Output the [x, y] coordinate of the center of the cell containing the given text.  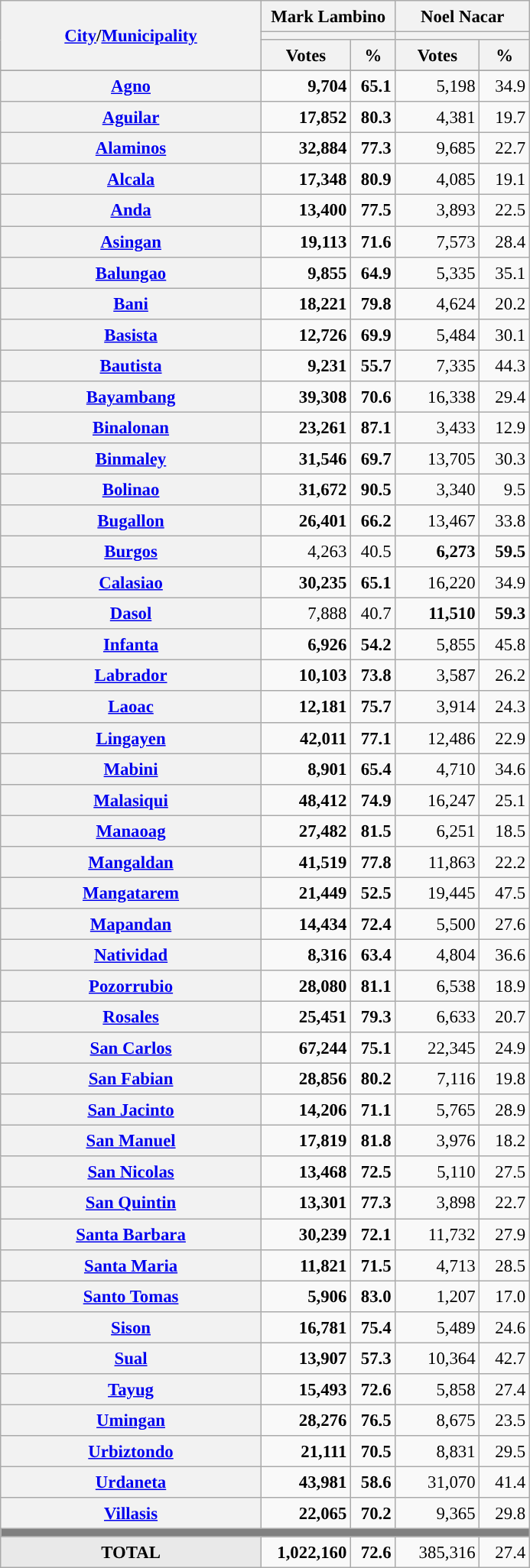
Binmaley [132, 458]
Noel Nacar [463, 17]
Mapandan [132, 925]
Infanta [132, 645]
6,273 [437, 552]
4,713 [437, 1265]
Alaminos [132, 148]
22.5 [505, 211]
43,981 [306, 1482]
13,705 [437, 458]
77.5 [373, 211]
4,263 [306, 552]
Bayambang [132, 397]
17,348 [306, 179]
San Carlos [132, 1048]
Mark Lambino [328, 17]
28,080 [306, 986]
13,468 [306, 1172]
83.0 [373, 1296]
23.5 [505, 1420]
36.6 [505, 955]
Natividad [132, 955]
Asingan [132, 241]
24.3 [505, 708]
76.5 [373, 1420]
66.2 [373, 521]
55.7 [373, 365]
3,898 [437, 1203]
4,381 [437, 118]
8,901 [306, 769]
16,220 [437, 582]
18.9 [505, 986]
5,765 [437, 1110]
6,251 [437, 831]
Mangatarem [132, 893]
TOTAL [132, 1553]
Urbiztondo [132, 1452]
40.5 [373, 552]
9,855 [306, 272]
31,070 [437, 1482]
7,116 [437, 1079]
73.8 [373, 675]
San Nicolas [132, 1172]
Santa Barbara [132, 1235]
Malasiqui [132, 799]
30,235 [306, 582]
3,976 [437, 1142]
71.1 [373, 1110]
65.4 [373, 769]
12,486 [437, 738]
Mangaldan [132, 862]
8,675 [437, 1420]
Mabini [132, 769]
29.5 [505, 1452]
17.0 [505, 1296]
Santo Tomas [132, 1296]
Bautista [132, 365]
27,482 [306, 831]
13,400 [306, 211]
30,239 [306, 1235]
42.7 [505, 1359]
Sual [132, 1359]
Agno [132, 87]
Urdaneta [132, 1482]
80.2 [373, 1079]
12.9 [505, 428]
6,538 [437, 986]
33.8 [505, 521]
81.8 [373, 1142]
69.7 [373, 458]
7,888 [306, 614]
26.2 [505, 675]
4,624 [437, 304]
39,308 [306, 397]
Laoac [132, 708]
70.2 [373, 1513]
77.1 [373, 738]
31,672 [306, 489]
5,906 [306, 1296]
29.8 [505, 1513]
4,085 [437, 179]
Labrador [132, 675]
79.3 [373, 1018]
10,364 [437, 1359]
9.5 [505, 489]
18.2 [505, 1142]
8,316 [306, 955]
23,261 [306, 428]
6,633 [437, 1018]
27.5 [505, 1172]
59.3 [505, 614]
Alcala [132, 179]
28.5 [505, 1265]
30.3 [505, 458]
57.3 [373, 1359]
19.1 [505, 179]
13,467 [437, 521]
Umingan [132, 1420]
10,103 [306, 675]
21,449 [306, 893]
67,244 [306, 1048]
Bugallon [132, 521]
1,207 [437, 1296]
80.9 [373, 179]
11,510 [437, 614]
5,489 [437, 1327]
47.5 [505, 893]
28,276 [306, 1420]
70.5 [373, 1452]
71.5 [373, 1265]
34.6 [505, 769]
54.2 [373, 645]
28.9 [505, 1110]
18.5 [505, 831]
24.6 [505, 1327]
26,401 [306, 521]
72.1 [373, 1235]
31,546 [306, 458]
16,338 [437, 397]
22,065 [306, 1513]
19.8 [505, 1079]
41,519 [306, 862]
Anda [132, 211]
75.7 [373, 708]
74.9 [373, 799]
16,781 [306, 1327]
24.9 [505, 1048]
5,858 [437, 1389]
72.5 [373, 1172]
Bani [132, 304]
71.6 [373, 241]
385,316 [437, 1553]
30.1 [505, 335]
52.5 [373, 893]
45.8 [505, 645]
69.9 [373, 335]
35.1 [505, 272]
9,365 [437, 1513]
3,914 [437, 708]
27.9 [505, 1235]
San Quintin [132, 1203]
14,206 [306, 1110]
3,893 [437, 211]
7,335 [437, 365]
22.9 [505, 738]
22.2 [505, 862]
Sison [132, 1327]
79.8 [373, 304]
27.6 [505, 925]
64.9 [373, 272]
6,926 [306, 645]
Santa Maria [132, 1265]
Balungao [132, 272]
3,340 [437, 489]
Dasol [132, 614]
Rosales [132, 1018]
32,884 [306, 148]
Villasis [132, 1513]
13,301 [306, 1203]
11,732 [437, 1235]
San Fabian [132, 1079]
1,022,160 [306, 1553]
58.6 [373, 1482]
Burgos [132, 552]
19.7 [505, 118]
11,821 [306, 1265]
19,113 [306, 241]
3,433 [437, 428]
19,445 [437, 893]
75.1 [373, 1048]
41.4 [505, 1482]
12,726 [306, 335]
81.5 [373, 831]
16,247 [437, 799]
21,111 [306, 1452]
70.6 [373, 397]
9,704 [306, 87]
25,451 [306, 1018]
5,855 [437, 645]
81.1 [373, 986]
San Jacinto [132, 1110]
28.4 [505, 241]
20.2 [505, 304]
80.3 [373, 118]
5,198 [437, 87]
17,819 [306, 1142]
5,500 [437, 925]
25.1 [505, 799]
20.7 [505, 1018]
San Manuel [132, 1142]
9,685 [437, 148]
3,587 [437, 675]
48,412 [306, 799]
77.8 [373, 862]
Aguilar [132, 118]
18,221 [306, 304]
11,863 [437, 862]
28,856 [306, 1079]
City/Municipality [132, 36]
87.1 [373, 428]
8,831 [437, 1452]
Binalonan [132, 428]
Manaoag [132, 831]
59.5 [505, 552]
Bolinao [132, 489]
Calasiao [132, 582]
63.4 [373, 955]
4,804 [437, 955]
Lingayen [132, 738]
Basista [132, 335]
22,345 [437, 1048]
17,852 [306, 118]
72.4 [373, 925]
14,434 [306, 925]
90.5 [373, 489]
12,181 [306, 708]
7,573 [437, 241]
5,484 [437, 335]
9,231 [306, 365]
Pozorrubio [132, 986]
40.7 [373, 614]
29.4 [505, 397]
13,907 [306, 1359]
42,011 [306, 738]
5,110 [437, 1172]
75.4 [373, 1327]
5,335 [437, 272]
Tayug [132, 1389]
4,710 [437, 769]
15,493 [306, 1389]
44.3 [505, 365]
